Provide the (x, y) coordinate of the cell's center where the given text is located.  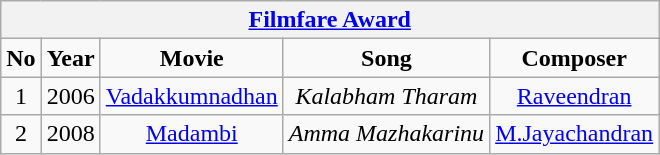
Filmfare Award (330, 20)
Kalabham Tharam (386, 96)
Movie (192, 58)
Composer (574, 58)
Madambi (192, 134)
2006 (70, 96)
Amma Mazhakarinu (386, 134)
Raveendran (574, 96)
Year (70, 58)
Song (386, 58)
M.Jayachandran (574, 134)
1 (21, 96)
2008 (70, 134)
2 (21, 134)
Vadakkumnadhan (192, 96)
No (21, 58)
